Search for the cell housing the specified text and yield its (x, y) center coordinate. 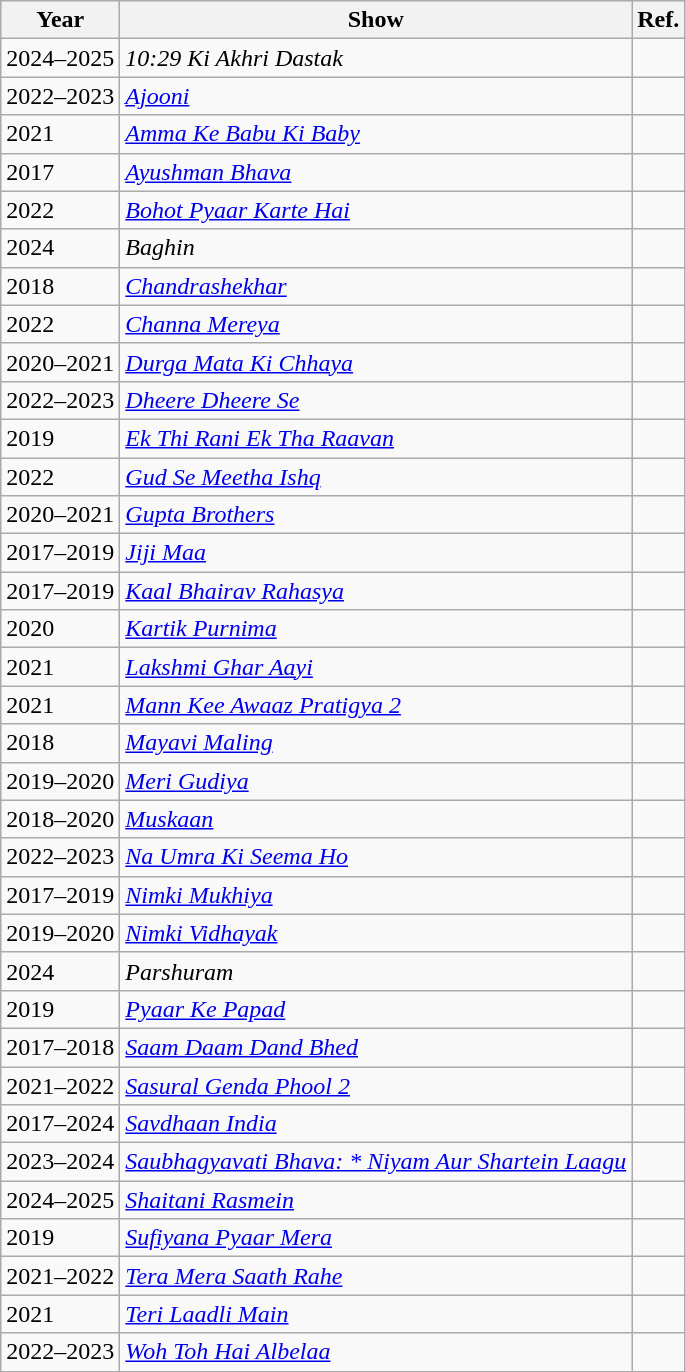
Teri Laadli Main (376, 1314)
Mayavi Maling (376, 743)
Kartik Purnima (376, 629)
2017–2024 (60, 1124)
Lakshmi Ghar Aayi (376, 667)
Ek Thi Rani Ek Tha Raavan (376, 438)
Saubhagyavati Bhava: * Niyam Aur Shartein Laagu (376, 1162)
Dheere Dheere Se (376, 400)
Show (376, 20)
Chandrashekhar (376, 286)
Jiji Maa (376, 553)
2020 (60, 629)
Durga Mata Ki Chhaya (376, 362)
Muskaan (376, 819)
Baghin (376, 248)
Woh Toh Hai Albelaa (376, 1352)
Saam Daam Dand Bhed (376, 1047)
Mann Kee Awaaz Pratigya 2 (376, 705)
Parshuram (376, 971)
Na Umra Ki Seema Ho (376, 857)
Amma Ke Babu Ki Baby (376, 134)
Savdhaan India (376, 1124)
Channa Mereya (376, 324)
Sufiyana Pyaar Mera (376, 1238)
2023–2024 (60, 1162)
Tera Mera Saath Rahe (376, 1276)
Ayushman Bhava (376, 172)
Meri Gudiya (376, 781)
10:29 Ki Akhri Dastak (376, 58)
Kaal Bhairav Rahasya (376, 591)
Ajooni (376, 96)
Pyaar Ke Papad (376, 1009)
Shaitani Rasmein (376, 1200)
Gud Se Meetha Ishq (376, 477)
Nimki Mukhiya (376, 895)
Ref. (658, 20)
Nimki Vidhayak (376, 933)
Bohot Pyaar Karte Hai (376, 210)
2017–2018 (60, 1047)
2018–2020 (60, 819)
2017 (60, 172)
Year (60, 20)
Gupta Brothers (376, 515)
Sasural Genda Phool 2 (376, 1085)
